Scan for the cell matching the given text and deliver its [x, y] coordinate at center. 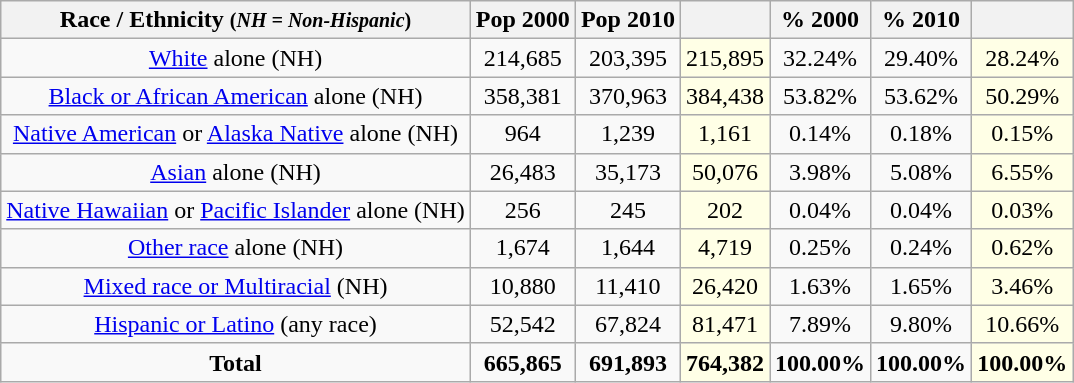
358,381 [522, 96]
0.24% [922, 248]
Native American or Alaska Native alone (NH) [236, 134]
245 [628, 210]
1,239 [628, 134]
White alone (NH) [236, 58]
50,076 [724, 172]
% 2010 [922, 20]
10,880 [522, 286]
1.65% [922, 286]
370,963 [628, 96]
1,644 [628, 248]
3.46% [1022, 286]
Native Hawaiian or Pacific Islander alone (NH) [236, 210]
384,438 [724, 96]
9.80% [922, 324]
0.15% [1022, 134]
1,161 [724, 134]
214,685 [522, 58]
29.40% [922, 58]
50.29% [1022, 96]
53.62% [922, 96]
11,410 [628, 286]
691,893 [628, 362]
665,865 [522, 362]
Race / Ethnicity (NH = Non-Hispanic) [236, 20]
10.66% [1022, 324]
28.24% [1022, 58]
67,824 [628, 324]
0.62% [1022, 248]
32.24% [820, 58]
6.55% [1022, 172]
4,719 [724, 248]
0.25% [820, 248]
203,395 [628, 58]
52,542 [522, 324]
Other race alone (NH) [236, 248]
964 [522, 134]
Pop 2000 [522, 20]
53.82% [820, 96]
202 [724, 210]
Black or African American alone (NH) [236, 96]
256 [522, 210]
215,895 [724, 58]
35,173 [628, 172]
7.89% [820, 324]
0.18% [922, 134]
0.14% [820, 134]
Asian alone (NH) [236, 172]
% 2000 [820, 20]
Total [236, 362]
26,420 [724, 286]
Mixed race or Multiracial (NH) [236, 286]
3.98% [820, 172]
1.63% [820, 286]
764,382 [724, 362]
Hispanic or Latino (any race) [236, 324]
Pop 2010 [628, 20]
26,483 [522, 172]
0.03% [1022, 210]
1,674 [522, 248]
81,471 [724, 324]
5.08% [922, 172]
